For the text-containing cell, return its midpoint in [X, Y] coordinate format. 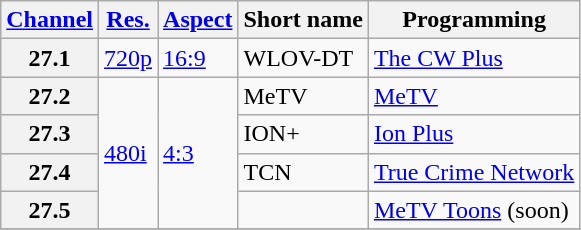
27.1 [50, 58]
4:3 [198, 153]
Short name [303, 20]
Ion Plus [474, 134]
ION+ [303, 134]
Res. [128, 20]
Aspect [198, 20]
True Crime Network [474, 172]
27.2 [50, 96]
27.5 [50, 210]
27.4 [50, 172]
720p [128, 58]
The CW Plus [474, 58]
Programming [474, 20]
MeTV Toons (soon) [474, 210]
Channel [50, 20]
27.3 [50, 134]
480i [128, 153]
WLOV-DT [303, 58]
16:9 [198, 58]
TCN [303, 172]
